Identify which cell holds the provided text, then report its (x, y) central coordinate. 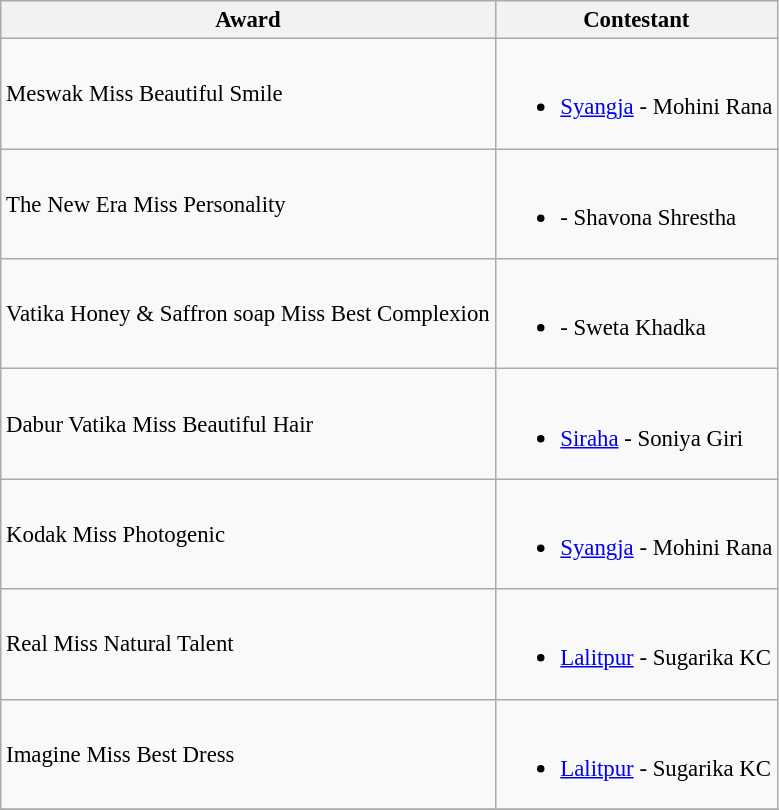
Kodak Miss Photogenic (248, 534)
Vatika Honey & Saffron soap Miss Best Complexion (248, 314)
- Sweta Khadka (636, 314)
Dabur Vatika Miss Beautiful Hair (248, 424)
The New Era Miss Personality (248, 204)
Award (248, 20)
Real Miss Natural Talent (248, 644)
- Shavona Shrestha (636, 204)
Contestant (636, 20)
Siraha - Soniya Giri (636, 424)
Imagine Miss Best Dress (248, 754)
Meswak Miss Beautiful Smile (248, 94)
